Determine the [X, Y] coordinate at the center of the cell enclosing the given text.  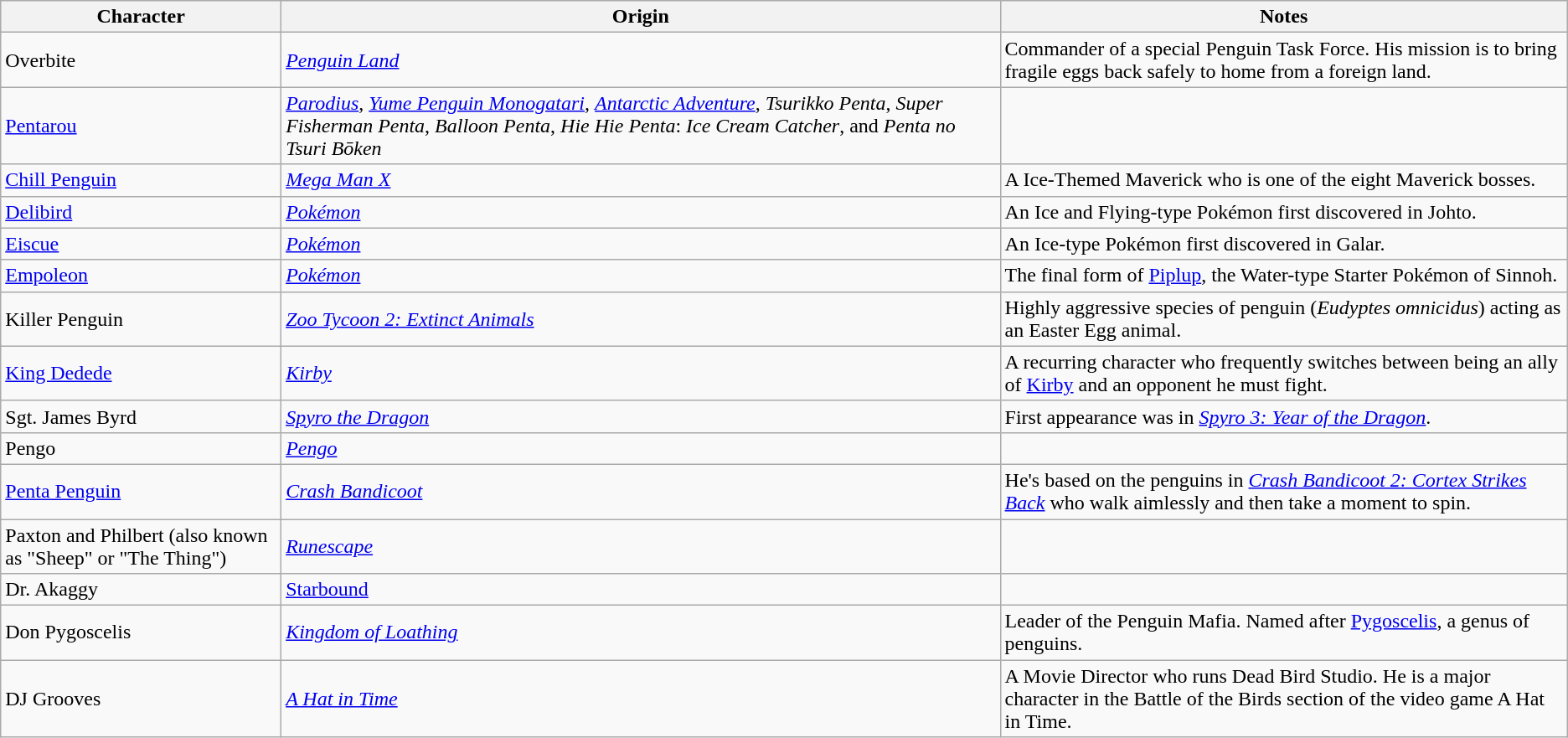
Notes [1283, 17]
Penta Penguin [141, 491]
Chill Penguin [141, 180]
A Ice-Themed Maverick who is one of the eight Maverick bosses. [1283, 180]
Dr. Akaggy [141, 590]
Runescape [641, 546]
Don Pygoscelis [141, 633]
Highly aggressive species of penguin (Eudyptes omnicidus) acting as an Easter Egg animal. [1283, 318]
Mega Man X [641, 180]
Pentarou [141, 126]
King Dedede [141, 374]
Delibird [141, 212]
The final form of Piplup, the Water-type Starter Pokémon of Sinnoh. [1283, 276]
A Movie Director who runs Dead Bird Studio. He is a major character in the Battle of the Birds section of the video game A Hat in Time. [1283, 699]
DJ Grooves [141, 699]
Sgt. James Byrd [141, 416]
A recurring character who frequently switches between being an ally of Kirby and an opponent he must fight. [1283, 374]
An Ice and Flying-type Pokémon first discovered in Johto. [1283, 212]
Kingdom of Loathing [641, 633]
Eiscue [141, 244]
Character [141, 17]
Origin [641, 17]
A Hat in Time [641, 699]
First appearance was in Spyro 3: Year of the Dragon. [1283, 416]
Spyro the Dragon [641, 416]
Killer Penguin [141, 318]
Paxton and Philbert (also known as "Sheep" or "The Thing") [141, 546]
An Ice-type Pokémon first discovered in Galar. [1283, 244]
Penguin Land [641, 60]
Overbite [141, 60]
Kirby [641, 374]
He's based on the penguins in Crash Bandicoot 2: Cortex Strikes Back who walk aimlessly and then take a moment to spin. [1283, 491]
Crash Bandicoot [641, 491]
Starbound [641, 590]
Commander of a special Penguin Task Force. His mission is to bring fragile eggs back safely to home from a foreign land. [1283, 60]
Empoleon [141, 276]
Zoo Tycoon 2: Extinct Animals [641, 318]
Leader of the Penguin Mafia. Named after Pygoscelis, a genus of penguins. [1283, 633]
